Scan for the cell matching the given text and deliver its (X, Y) coordinate at center. 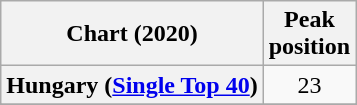
Chart (2020) (132, 34)
Hungary (Single Top 40) (132, 85)
Peakposition (309, 34)
23 (309, 85)
